Pinpoint the cell where the given text exists, returning its [x, y] midpoint coordinate. 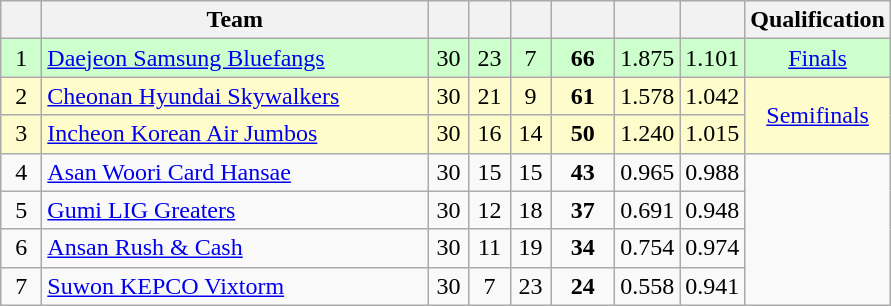
Cheonan Hyundai Skywalkers [235, 96]
9 [530, 96]
4 [22, 172]
Incheon Korean Air Jumbos [235, 134]
61 [583, 96]
0.941 [712, 286]
Suwon KEPCO Vixtorm [235, 286]
6 [22, 248]
1.578 [648, 96]
0.948 [712, 210]
0.558 [648, 286]
0.974 [712, 248]
34 [583, 248]
12 [490, 210]
66 [583, 58]
1.240 [648, 134]
24 [583, 286]
0.754 [648, 248]
1.875 [648, 58]
0.965 [648, 172]
Team [235, 20]
1.042 [712, 96]
14 [530, 134]
21 [490, 96]
1.101 [712, 58]
19 [530, 248]
Asan Woori Card Hansae [235, 172]
2 [22, 96]
37 [583, 210]
1.015 [712, 134]
1 [22, 58]
Qualification [818, 20]
0.988 [712, 172]
5 [22, 210]
Ansan Rush & Cash [235, 248]
Gumi LIG Greaters [235, 210]
Finals [818, 58]
Daejeon Samsung Bluefangs [235, 58]
16 [490, 134]
11 [490, 248]
43 [583, 172]
0.691 [648, 210]
3 [22, 134]
50 [583, 134]
18 [530, 210]
Semifinals [818, 115]
